Find where the given text appears and provide that cell's center as (X, Y) coordinate. 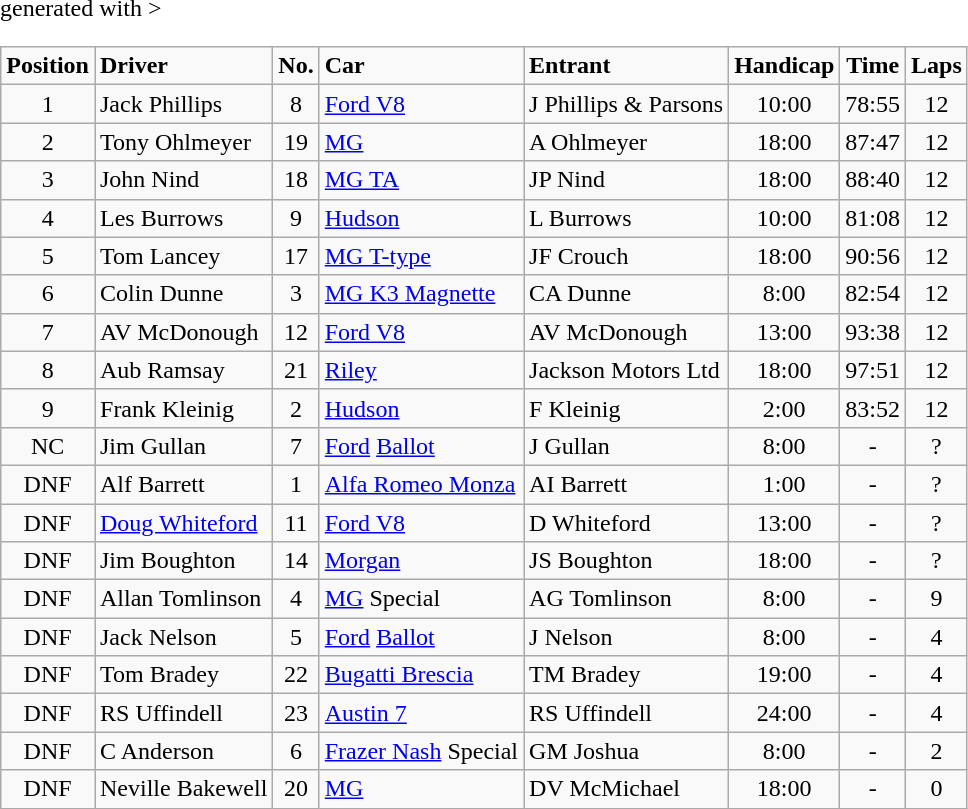
22 (296, 675)
F Kleinig (626, 408)
GM Joshua (626, 751)
AG Tomlinson (626, 599)
Jim Boughton (183, 561)
Les Burrows (183, 218)
JS Boughton (626, 561)
19 (296, 142)
Neville Bakewell (183, 789)
No. (296, 66)
Position (48, 66)
87:47 (873, 142)
Jack Phillips (183, 104)
20 (296, 789)
81:08 (873, 218)
Jack Nelson (183, 637)
88:40 (873, 180)
MG K3 Magnette (421, 294)
A Ohlmeyer (626, 142)
L Burrows (626, 218)
JP Nind (626, 180)
C Anderson (183, 751)
MG Special (421, 599)
MG TA (421, 180)
82:54 (873, 294)
Colin Dunne (183, 294)
AI Barrett (626, 484)
Frazer Nash Special (421, 751)
Jackson Motors Ltd (626, 370)
TM Bradey (626, 675)
Bugatti Brescia (421, 675)
2:00 (784, 408)
NC (48, 446)
Car (421, 66)
Tom Bradey (183, 675)
14 (296, 561)
1:00 (784, 484)
78:55 (873, 104)
Aub Ramsay (183, 370)
J Phillips & Parsons (626, 104)
JF Crouch (626, 256)
Jim Gullan (183, 446)
Time (873, 66)
Austin 7 (421, 713)
Allan Tomlinson (183, 599)
0 (937, 789)
97:51 (873, 370)
MG T-type (421, 256)
J Nelson (626, 637)
24:00 (784, 713)
Driver (183, 66)
Alfa Romeo Monza (421, 484)
23 (296, 713)
CA Dunne (626, 294)
Laps (937, 66)
90:56 (873, 256)
Frank Kleinig (183, 408)
John Nind (183, 180)
Riley (421, 370)
11 (296, 523)
93:38 (873, 332)
Tony Ohlmeyer (183, 142)
Doug Whiteford (183, 523)
J Gullan (626, 446)
18 (296, 180)
DV McMichael (626, 789)
Morgan (421, 561)
Tom Lancey (183, 256)
19:00 (784, 675)
Entrant (626, 66)
21 (296, 370)
Alf Barrett (183, 484)
D Whiteford (626, 523)
17 (296, 256)
83:52 (873, 408)
Handicap (784, 66)
